For the text-containing cell, return its midpoint in [X, Y] coordinate format. 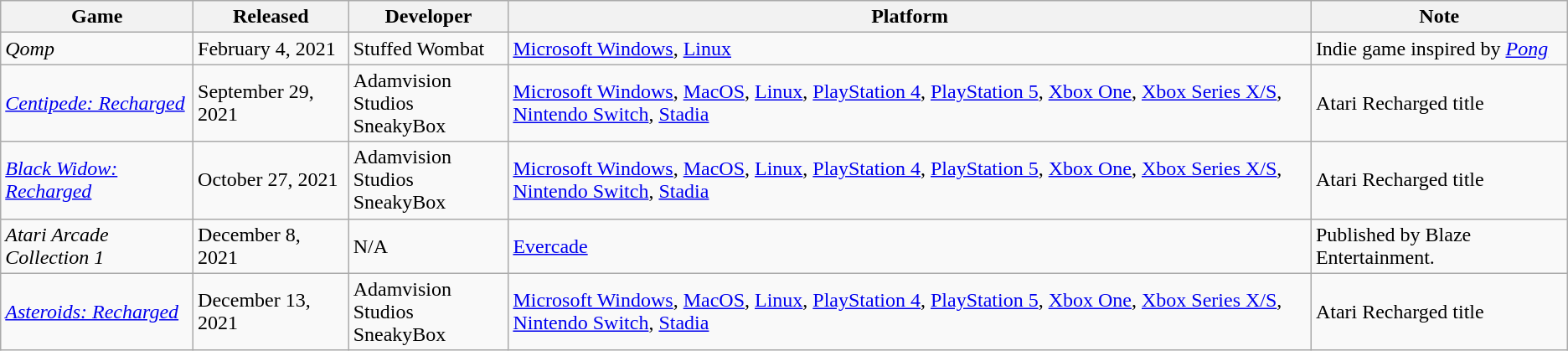
December 13, 2021 [271, 312]
September 29, 2021 [271, 103]
Stuffed Wombat [429, 49]
October 27, 2021 [271, 180]
Centipede: Recharged [97, 103]
Asteroids: Recharged [97, 312]
Evercade [910, 246]
February 4, 2021 [271, 49]
Black Widow: Recharged [97, 180]
Game [97, 17]
Atari Arcade Collection 1 [97, 246]
Developer [429, 17]
Published by Blaze Entertainment. [1439, 246]
Note [1439, 17]
Platform [910, 17]
Microsoft Windows, Linux [910, 49]
Released [271, 17]
December 8, 2021 [271, 246]
N/A [429, 246]
Qomp [97, 49]
Indie game inspired by Pong [1439, 49]
